Provide the (X, Y) coordinate of the cell's center where the given text is located.  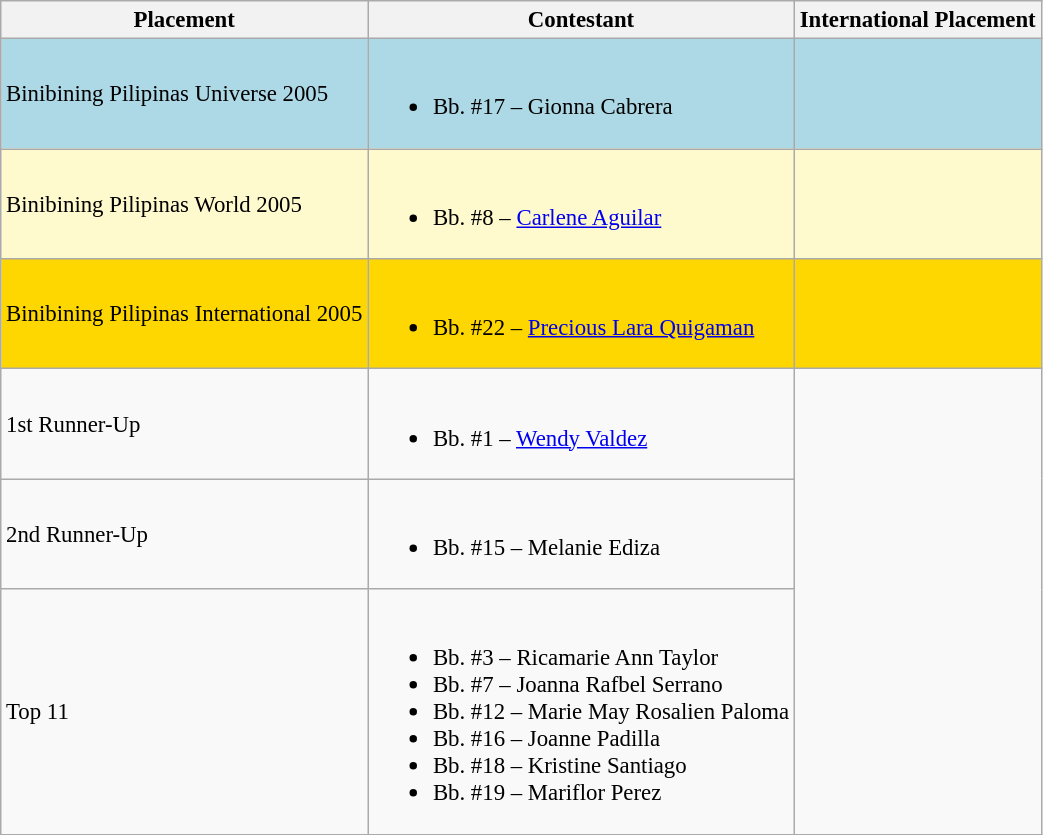
Contestant (582, 20)
2nd Runner-Up (184, 534)
1st Runner-Up (184, 424)
International Placement (918, 20)
Bb. #22 – Precious Lara Quigaman (582, 314)
Placement (184, 20)
Bb. #1 – Wendy Valdez (582, 424)
Binibining Pilipinas Universe 2005 (184, 94)
Bb. #15 – Melanie Ediza (582, 534)
Binibining Pilipinas International 2005 (184, 314)
Top 11 (184, 712)
Bb. #8 – Carlene Aguilar (582, 204)
Binibining Pilipinas World 2005 (184, 204)
Bb. #17 – Gionna Cabrera (582, 94)
